Scan for the cell matching the given text and deliver its [x, y] coordinate at center. 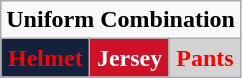
Pants [204, 58]
Helmet [46, 58]
Uniform Combination [121, 20]
Jersey [130, 58]
